Locate the cell with the specified text and output its (X, Y) center coordinate. 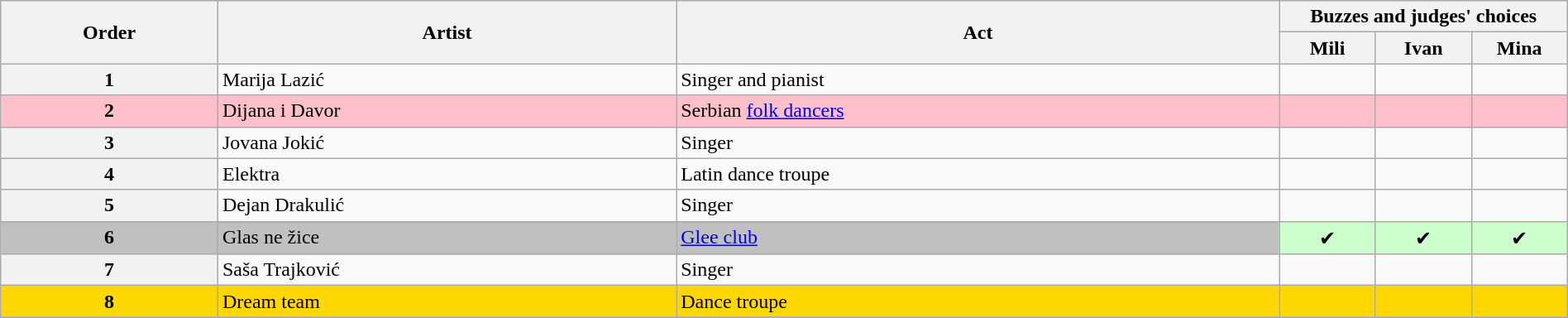
Mina (1519, 48)
Saša Trajković (447, 270)
5 (109, 205)
Glas ne žice (447, 238)
1 (109, 79)
Act (978, 32)
7 (109, 270)
6 (109, 238)
Mili (1327, 48)
Marija Lazić (447, 79)
Buzzes and judges' choices (1423, 17)
4 (109, 174)
Ivan (1423, 48)
Elektra (447, 174)
Dance troupe (978, 301)
Artist (447, 32)
2 (109, 111)
Latin dance troupe (978, 174)
Serbian folk dancers (978, 111)
Dejan Drakulić (447, 205)
Glee club (978, 238)
Dream team (447, 301)
Order (109, 32)
Jovana Jokić (447, 142)
3 (109, 142)
Dijana i Davor (447, 111)
8 (109, 301)
Singer and pianist (978, 79)
